Return [X, Y] of the center of cell containing provided text 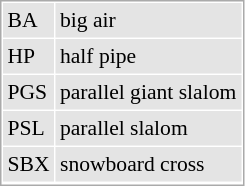
big air [148, 20]
PSL [28, 128]
PGS [28, 92]
snowboard cross [148, 164]
SBX [28, 164]
parallel giant slalom [148, 92]
BA [28, 20]
half pipe [148, 56]
HP [28, 56]
parallel slalom [148, 128]
